Identify which cell holds the provided text, then report its (X, Y) central coordinate. 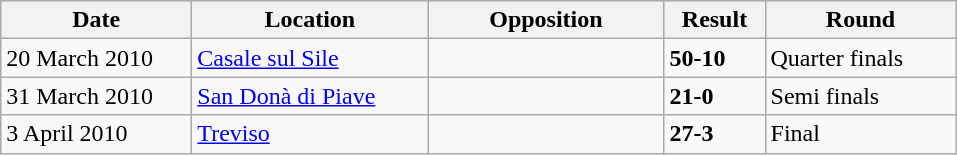
3 April 2010 (96, 134)
Final (860, 134)
50-10 (714, 58)
Quarter finals (860, 58)
Casale sul Sile (310, 58)
Treviso (310, 134)
San Donà di Piave (310, 96)
Opposition (546, 20)
Result (714, 20)
Round (860, 20)
Date (96, 20)
31 March 2010 (96, 96)
20 March 2010 (96, 58)
21-0 (714, 96)
Semi finals (860, 96)
27-3 (714, 134)
Location (310, 20)
